From the cell containing the given text, extract its center point as (x, y) coordinate. 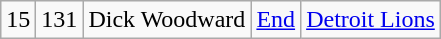
End (276, 20)
Detroit Lions (371, 20)
Dick Woodward (167, 20)
15 (18, 20)
131 (60, 20)
